Return (x, y) of the center of cell containing provided text 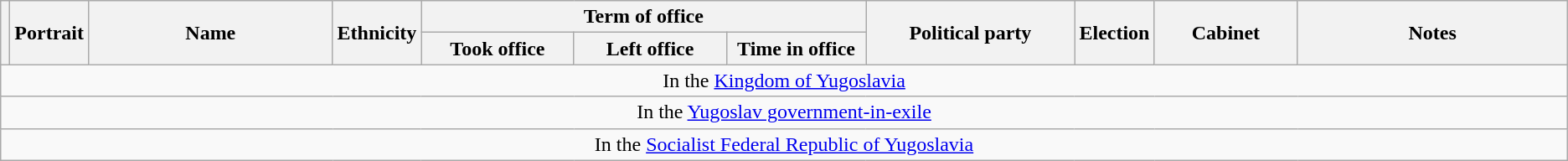
Ethnicity (377, 33)
Cabinet (1226, 33)
In the Socialist Federal Republic of Yugoslavia (784, 144)
In the Yugoslav government-in-exile (784, 112)
Took office (498, 49)
Political party (970, 33)
Time in office (796, 49)
Notes (1432, 33)
Portrait (49, 33)
Name (210, 33)
Left office (650, 49)
In the Kingdom of Yugoslavia (784, 80)
Term of office (643, 17)
Election (1114, 33)
